Extract the (X, Y) coordinate from the center of the cell holding the provided text.  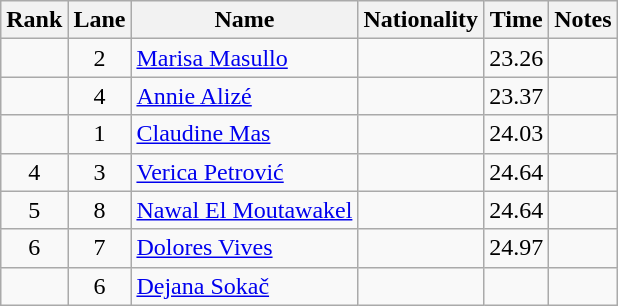
Claudine Mas (244, 134)
Notes (583, 20)
Name (244, 20)
Verica Petrović (244, 172)
Marisa Masullo (244, 58)
Lane (100, 20)
23.26 (516, 58)
Nawal El Moutawakel (244, 210)
1 (100, 134)
2 (100, 58)
Dejana Sokač (244, 286)
Nationality (421, 20)
Rank (34, 20)
5 (34, 210)
24.03 (516, 134)
23.37 (516, 96)
Time (516, 20)
24.97 (516, 248)
8 (100, 210)
3 (100, 172)
7 (100, 248)
Dolores Vives (244, 248)
Annie Alizé (244, 96)
